Output the [X, Y] coordinate of the center of the cell containing the given text.  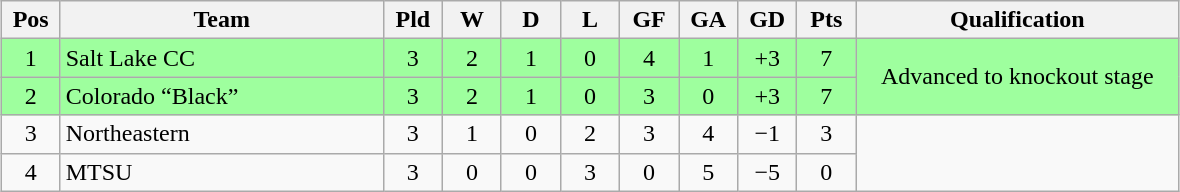
Advanced to knockout stage [1018, 77]
Northeastern [222, 134]
5 [708, 172]
Qualification [1018, 20]
Pld [412, 20]
L [590, 20]
−1 [768, 134]
Team [222, 20]
Colorado “Black” [222, 96]
GF [650, 20]
W [472, 20]
−5 [768, 172]
Salt Lake CC [222, 58]
GA [708, 20]
D [530, 20]
Pos [30, 20]
MTSU [222, 172]
GD [768, 20]
Pts [826, 20]
